Scan for the cell matching the given text and deliver its [X, Y] coordinate at center. 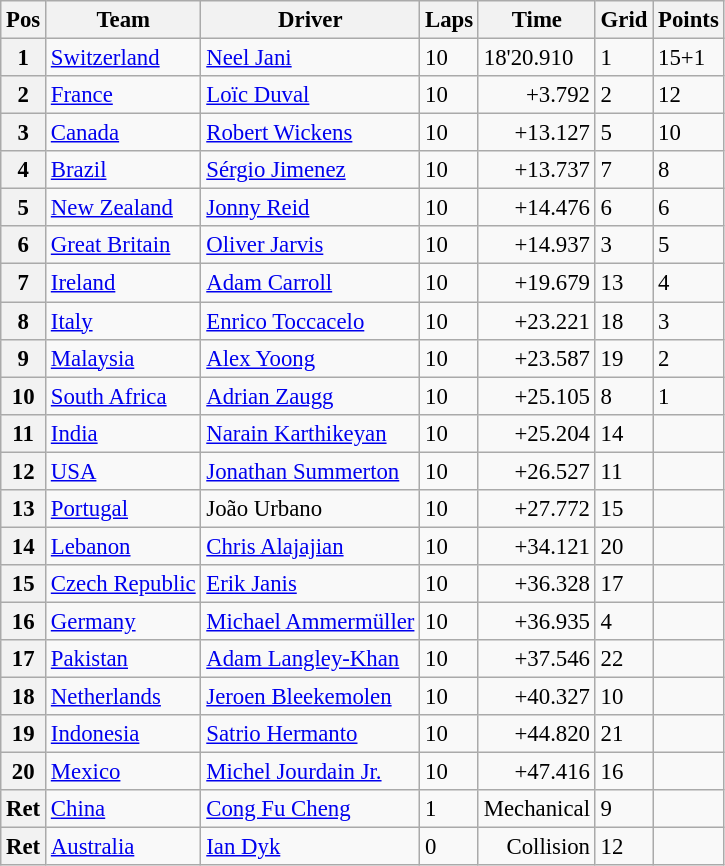
Lebanon [124, 546]
China [124, 809]
+40.327 [536, 697]
Ireland [124, 283]
Indonesia [124, 734]
India [124, 433]
+14.476 [536, 208]
Ian Dyk [310, 847]
Portugal [124, 509]
France [124, 95]
Team [124, 20]
Time [536, 20]
+26.527 [536, 471]
New Zealand [124, 208]
Points [688, 20]
+36.328 [536, 584]
Netherlands [124, 697]
Pakistan [124, 659]
Switzerland [124, 58]
Alex Yoong [310, 358]
South Africa [124, 396]
Australia [124, 847]
+3.792 [536, 95]
Driver [310, 20]
22 [624, 659]
João Urbano [310, 509]
Malaysia [124, 358]
21 [624, 734]
Jonathan Summerton [310, 471]
Collision [536, 847]
+19.679 [536, 283]
0 [450, 847]
Brazil [124, 170]
USA [124, 471]
+36.935 [536, 621]
Sérgio Jimenez [310, 170]
Grid [624, 20]
+27.772 [536, 509]
+25.204 [536, 433]
Germany [124, 621]
Enrico Toccacelo [310, 321]
+34.121 [536, 546]
Adrian Zaugg [310, 396]
+23.587 [536, 358]
15+1 [688, 58]
18'20.910 [536, 58]
Jeroen Bleekemolen [310, 697]
Loïc Duval [310, 95]
Mexico [124, 772]
+14.937 [536, 245]
+44.820 [536, 734]
Neel Jani [310, 58]
Satrio Hermanto [310, 734]
Pos [24, 20]
Chris Alajajian [310, 546]
+25.105 [536, 396]
Jonny Reid [310, 208]
Great Britain [124, 245]
Cong Fu Cheng [310, 809]
+13.737 [536, 170]
Michel Jourdain Jr. [310, 772]
Michael Ammermüller [310, 621]
Narain Karthikeyan [310, 433]
Oliver Jarvis [310, 245]
+47.416 [536, 772]
Erik Janis [310, 584]
Laps [450, 20]
+13.127 [536, 133]
Canada [124, 133]
Adam Carroll [310, 283]
Mechanical [536, 809]
+37.546 [536, 659]
Czech Republic [124, 584]
Italy [124, 321]
+23.221 [536, 321]
Adam Langley-Khan [310, 659]
Robert Wickens [310, 133]
